For the text-containing cell, return its midpoint in [x, y] coordinate format. 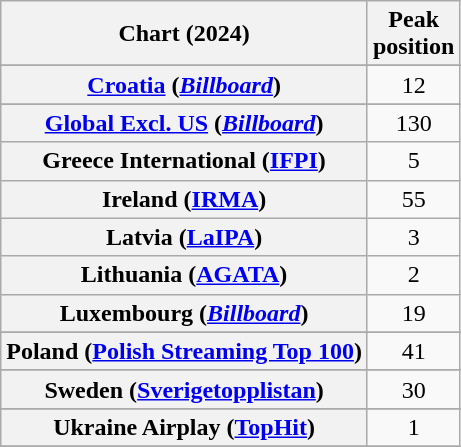
Sweden (Sverigetopplistan) [184, 389]
Latvia (LaIPA) [184, 237]
19 [413, 313]
55 [413, 199]
130 [413, 123]
3 [413, 237]
Croatia (Billboard) [184, 85]
Greece International (IFPI) [184, 161]
Peakposition [413, 34]
1 [413, 427]
Ireland (IRMA) [184, 199]
Poland (Polish Streaming Top 100) [184, 351]
Chart (2024) [184, 34]
Luxembourg (Billboard) [184, 313]
Ukraine Airplay (TopHit) [184, 427]
12 [413, 85]
5 [413, 161]
2 [413, 275]
30 [413, 389]
Global Excl. US (Billboard) [184, 123]
Lithuania (AGATA) [184, 275]
41 [413, 351]
